For the text-containing cell, return its midpoint in (X, Y) coordinate format. 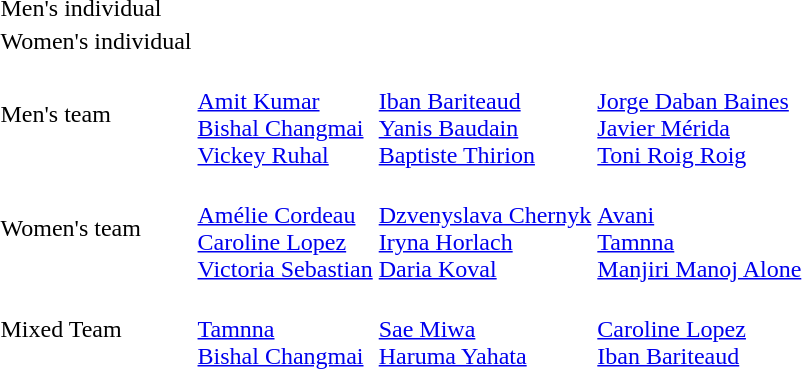
Iban BariteaudYanis BaudainBaptiste Thirion (485, 114)
Amélie CordeauCaroline LopezVictoria Sebastian (285, 228)
Dzvenyslava ChernykIryna HorlachDaria Koval (485, 228)
Amit KumarBishal ChangmaiVickey Ruhal (285, 114)
